Return (x, y) of the center of cell containing provided text 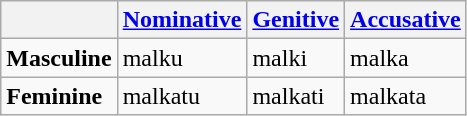
malka (406, 58)
Accusative (406, 20)
malkati (296, 96)
malkata (406, 96)
Genitive (296, 20)
malku (182, 58)
Masculine (59, 58)
malkatu (182, 96)
Feminine (59, 96)
Nominative (182, 20)
malki (296, 58)
